Identify which cell holds the provided text, then report its (x, y) central coordinate. 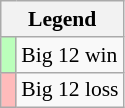
Legend (62, 19)
Big 12 win (70, 55)
Big 12 loss (70, 90)
